Determine the [x, y] coordinate at the center of the cell enclosing the given text.  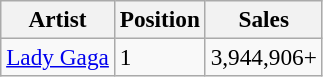
Position [160, 19]
Artist [58, 19]
Sales [264, 19]
1 [160, 57]
3,944,906+ [264, 57]
Lady Gaga [58, 57]
